Find where the given text appears and provide that cell's center as (x, y) coordinate. 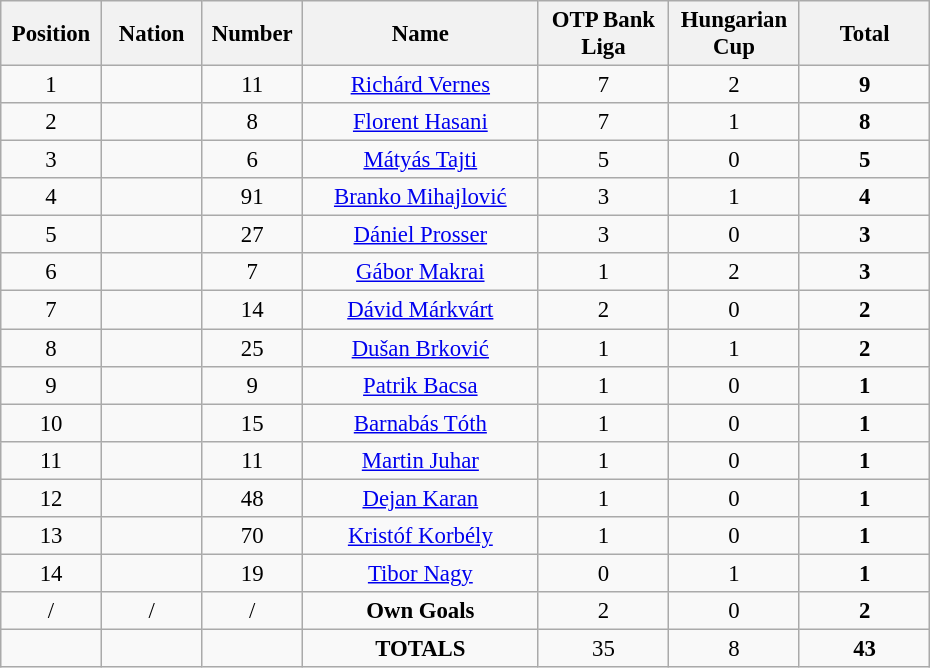
43 (864, 648)
Name (421, 34)
Dávid Márkvárt (421, 310)
48 (252, 498)
Own Goals (421, 611)
19 (252, 573)
Dániel Prosser (421, 235)
Nation (152, 34)
35 (604, 648)
Barnabás Tóth (421, 423)
OTP Bank Liga (604, 34)
Richárd Vernes (421, 85)
27 (252, 235)
Dušan Brković (421, 348)
Gábor Makrai (421, 273)
Hungarian Cup (734, 34)
12 (52, 498)
Total (864, 34)
13 (52, 536)
10 (52, 423)
Tibor Nagy (421, 573)
Patrik Bacsa (421, 385)
Number (252, 34)
70 (252, 536)
Dejan Karan (421, 498)
91 (252, 197)
Martin Juhar (421, 460)
Kristóf Korbély (421, 536)
Florent Hasani (421, 122)
TOTALS (421, 648)
25 (252, 348)
Position (52, 34)
Branko Mihajlović (421, 197)
15 (252, 423)
Mátyás Tajti (421, 160)
